Pinpoint the cell where the given text exists, returning its (x, y) midpoint coordinate. 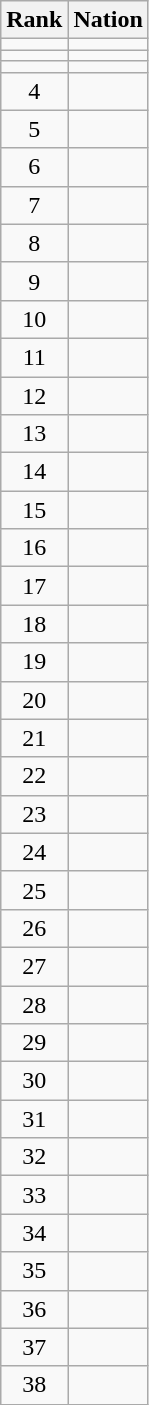
17 (34, 586)
24 (34, 852)
4 (34, 91)
36 (34, 1309)
25 (34, 890)
16 (34, 548)
7 (34, 205)
12 (34, 395)
6 (34, 167)
14 (34, 472)
29 (34, 1043)
19 (34, 662)
38 (34, 1385)
37 (34, 1347)
26 (34, 928)
11 (34, 357)
34 (34, 1233)
33 (34, 1195)
28 (34, 1005)
13 (34, 434)
10 (34, 319)
32 (34, 1157)
23 (34, 814)
5 (34, 129)
15 (34, 510)
22 (34, 776)
35 (34, 1271)
8 (34, 243)
9 (34, 281)
21 (34, 738)
Nation (108, 20)
27 (34, 966)
18 (34, 624)
31 (34, 1119)
30 (34, 1081)
Rank (34, 20)
20 (34, 700)
